Locate the cell with the specified text and output its [X, Y] center coordinate. 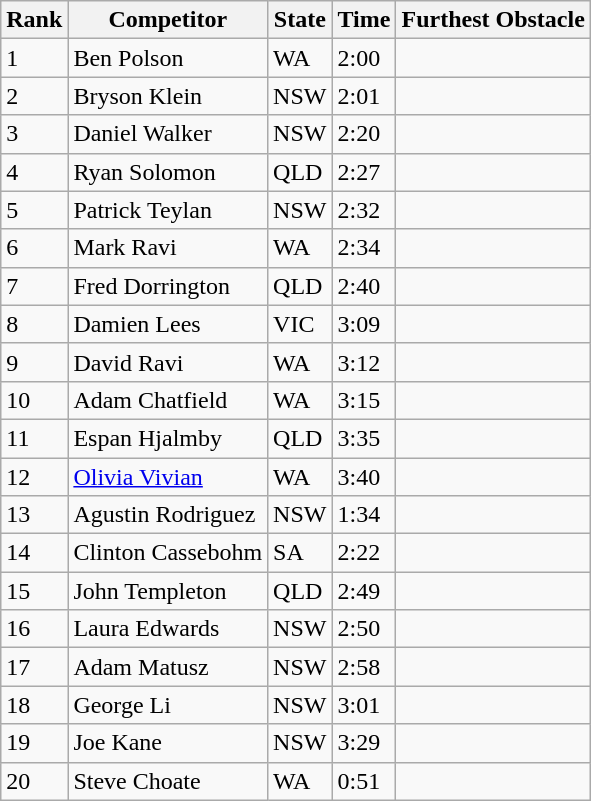
13 [34, 515]
3:12 [364, 362]
Ben Polson [168, 58]
2:58 [364, 667]
Time [364, 20]
2:32 [364, 210]
3 [34, 134]
3:15 [364, 400]
Bryson Klein [168, 96]
Agustin Rodriguez [168, 515]
2:40 [364, 286]
Damien Lees [168, 324]
2:27 [364, 172]
David Ravi [168, 362]
State [300, 20]
Furthest Obstacle [493, 20]
Espan Hjalmby [168, 438]
3:01 [364, 705]
2:34 [364, 248]
14 [34, 553]
10 [34, 400]
Clinton Cassebohm [168, 553]
2:00 [364, 58]
7 [34, 286]
3:35 [364, 438]
2:20 [364, 134]
4 [34, 172]
12 [34, 477]
John Templeton [168, 591]
2:50 [364, 629]
Steve Choate [168, 781]
15 [34, 591]
Rank [34, 20]
Daniel Walker [168, 134]
Laura Edwards [168, 629]
2 [34, 96]
Ryan Solomon [168, 172]
3:40 [364, 477]
Olivia Vivian [168, 477]
1 [34, 58]
5 [34, 210]
11 [34, 438]
19 [34, 743]
3:09 [364, 324]
Fred Dorrington [168, 286]
6 [34, 248]
Joe Kane [168, 743]
Competitor [168, 20]
17 [34, 667]
3:29 [364, 743]
2:22 [364, 553]
Adam Matusz [168, 667]
Adam Chatfield [168, 400]
1:34 [364, 515]
20 [34, 781]
Patrick Teylan [168, 210]
18 [34, 705]
VIC [300, 324]
George Li [168, 705]
2:49 [364, 591]
0:51 [364, 781]
2:01 [364, 96]
SA [300, 553]
Mark Ravi [168, 248]
8 [34, 324]
16 [34, 629]
9 [34, 362]
